Return the [x, y] coordinate for the center point of the cell that contains the specified text.  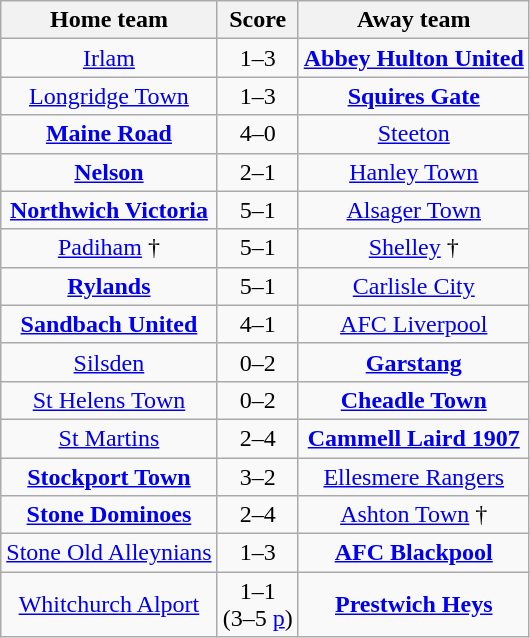
Away team [414, 20]
Abbey Hulton United [414, 58]
St Helens Town [109, 400]
Rylands [109, 286]
Nelson [109, 172]
4–0 [258, 134]
Cammell Laird 1907 [414, 438]
Carlisle City [414, 286]
Hanley Town [414, 172]
Sandbach United [109, 324]
Shelley † [414, 248]
Ashton Town † [414, 515]
Irlam [109, 58]
Stone Dominoes [109, 515]
Garstang [414, 362]
4–1 [258, 324]
AFC Liverpool [414, 324]
St Martins [109, 438]
Stockport Town [109, 477]
Whitchurch Alport [109, 604]
Maine Road [109, 134]
Stone Old Alleynians [109, 553]
Alsager Town [414, 210]
2–1 [258, 172]
Steeton [414, 134]
AFC Blackpool [414, 553]
Home team [109, 20]
Score [258, 20]
Silsden [109, 362]
Squires Gate [414, 96]
Cheadle Town [414, 400]
Padiham † [109, 248]
Northwich Victoria [109, 210]
3–2 [258, 477]
Prestwich Heys [414, 604]
1–1(3–5 p) [258, 604]
Longridge Town [109, 96]
Ellesmere Rangers [414, 477]
